Determine the (x, y) coordinate at the center of the cell enclosing the given text.  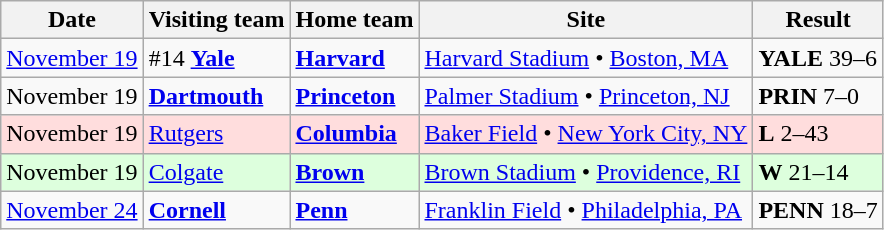
Harvard Stadium • Boston, MA (586, 58)
Princeton (354, 96)
Dartmouth (216, 96)
Date (72, 20)
Brown Stadium • Providence, RI (586, 172)
Palmer Stadium • Princeton, NJ (586, 96)
Harvard (354, 58)
Visiting team (216, 20)
Site (586, 20)
Rutgers (216, 134)
Franklin Field • Philadelphia, PA (586, 210)
Columbia (354, 134)
#14 Yale (216, 58)
Home team (354, 20)
Result (818, 20)
Baker Field • New York City, NY (586, 134)
Cornell (216, 210)
Colgate (216, 172)
L 2–43 (818, 134)
November 24 (72, 210)
W 21–14 (818, 172)
PENN 18–7 (818, 210)
Penn (354, 210)
Brown (354, 172)
PRIN 7–0 (818, 96)
YALE 39–6 (818, 58)
